Pinpoint the cell where the given text exists, returning its [X, Y] midpoint coordinate. 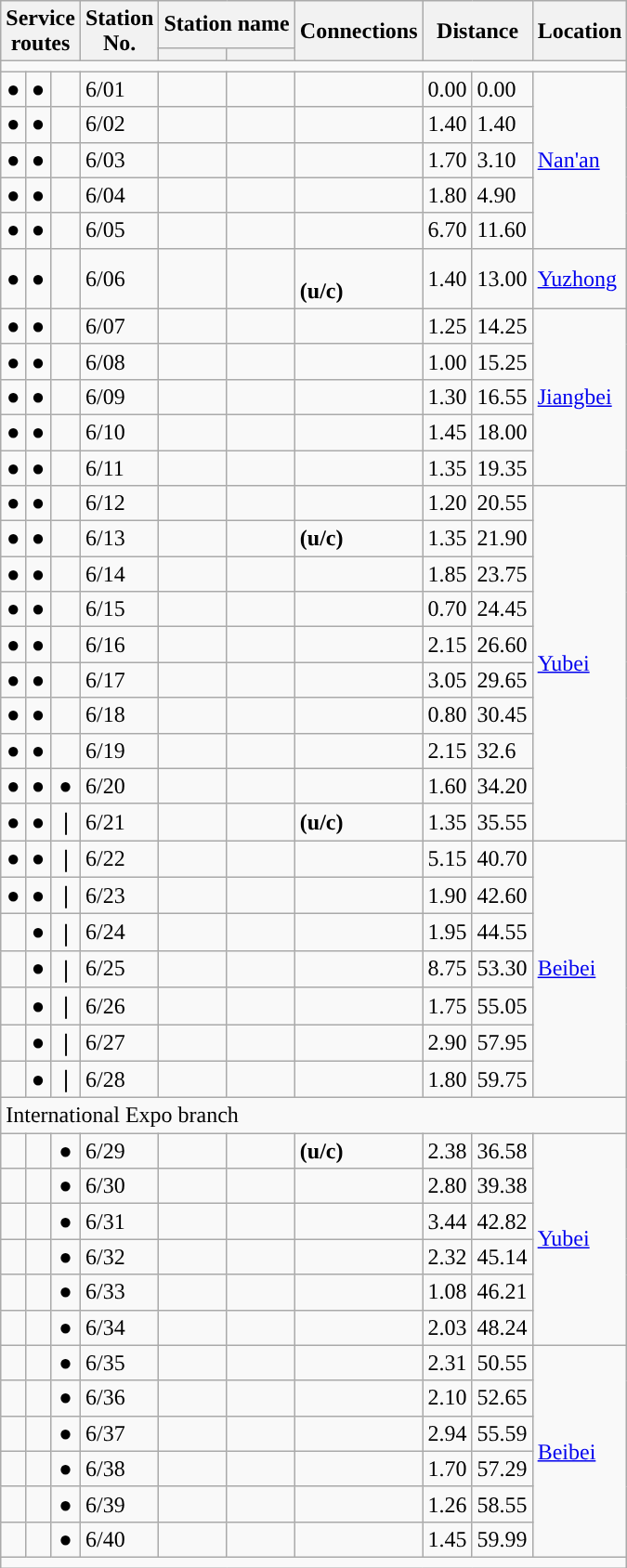
6/28 [119, 1079]
6/31 [119, 1222]
3.05 [448, 680]
53.30 [502, 969]
Jiangbei [580, 397]
Nan'an [580, 160]
Location [580, 32]
6/08 [119, 361]
Connections [359, 32]
6/11 [119, 467]
40.70 [502, 859]
6/15 [119, 609]
42.60 [502, 895]
58.55 [502, 1504]
0.70 [448, 609]
20.55 [502, 503]
2.10 [448, 1398]
3.44 [448, 1222]
2.31 [448, 1363]
6/19 [119, 751]
6/14 [119, 574]
6/05 [119, 230]
Station name [227, 24]
6/09 [119, 397]
16.55 [502, 397]
6/30 [119, 1186]
32.6 [502, 751]
45.14 [502, 1257]
International Expo branch [314, 1116]
6/02 [119, 124]
6/17 [119, 680]
6/13 [119, 539]
42.82 [502, 1222]
2.38 [448, 1151]
44.55 [502, 933]
6/35 [119, 1363]
6/37 [119, 1433]
13.00 [502, 279]
26.60 [502, 645]
0.80 [448, 715]
1.75 [448, 1006]
35.55 [502, 822]
1.00 [448, 361]
6/21 [119, 822]
6/06 [119, 279]
Distance [477, 32]
5.15 [448, 859]
59.75 [502, 1079]
2.32 [448, 1257]
6/33 [119, 1292]
2.94 [448, 1433]
1.85 [448, 574]
6/36 [119, 1398]
6/04 [119, 195]
6/18 [119, 715]
6/01 [119, 89]
6/39 [119, 1504]
18.00 [502, 432]
50.55 [502, 1363]
6/16 [119, 645]
1.25 [448, 326]
Yuzhong [580, 279]
6.70 [448, 230]
6/40 [119, 1539]
6/10 [119, 432]
39.38 [502, 1186]
2.80 [448, 1186]
2.90 [448, 1042]
6/20 [119, 786]
6/34 [119, 1327]
15.25 [502, 361]
6/23 [119, 895]
6/03 [119, 160]
6/24 [119, 933]
6/27 [119, 1042]
34.20 [502, 786]
59.99 [502, 1539]
19.35 [502, 467]
6/29 [119, 1151]
14.25 [502, 326]
1.20 [448, 503]
Serviceroutes [41, 32]
29.65 [502, 680]
6/22 [119, 859]
36.58 [502, 1151]
1.95 [448, 933]
4.90 [502, 195]
55.59 [502, 1433]
6/12 [119, 503]
1.60 [448, 786]
6/26 [119, 1006]
3.10 [502, 160]
24.45 [502, 609]
46.21 [502, 1292]
57.95 [502, 1042]
1.30 [448, 397]
6/32 [119, 1257]
1.90 [448, 895]
48.24 [502, 1327]
52.65 [502, 1398]
23.75 [502, 574]
8.75 [448, 969]
55.05 [502, 1006]
2.03 [448, 1327]
6/25 [119, 969]
30.45 [502, 715]
StationNo. [119, 32]
1.26 [448, 1504]
11.60 [502, 230]
1.08 [448, 1292]
6/38 [119, 1469]
21.90 [502, 539]
57.29 [502, 1469]
6/07 [119, 326]
